From the cell containing the given text, extract its center point as [X, Y] coordinate. 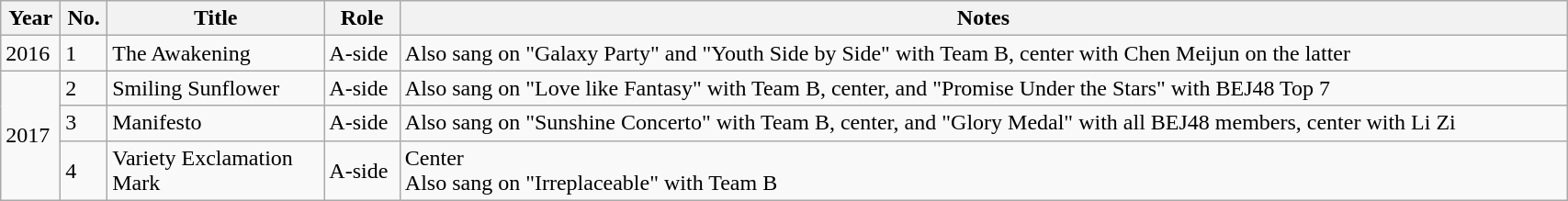
4 [85, 171]
2017 [31, 136]
Notes [983, 18]
2016 [31, 53]
No. [85, 18]
Role [362, 18]
Also sang on "Sunshine Concerto" with Team B, center, and "Glory Medal" with all BEJ48 members, center with Li Zi [983, 123]
1 [85, 53]
The Awakening [216, 53]
Title [216, 18]
3 [85, 123]
Year [31, 18]
Variety Exclamation Mark [216, 171]
2 [85, 88]
Also sang on "Love like Fantasy" with Team B, center, and "Promise Under the Stars" with BEJ48 Top 7 [983, 88]
Also sang on "Galaxy Party" and "Youth Side by Side" with Team B, center with Chen Meijun on the latter [983, 53]
Center Also sang on "Irreplaceable" with Team B [983, 171]
Manifesto [216, 123]
Smiling Sunflower [216, 88]
